For the text-containing cell, return its midpoint in [x, y] coordinate format. 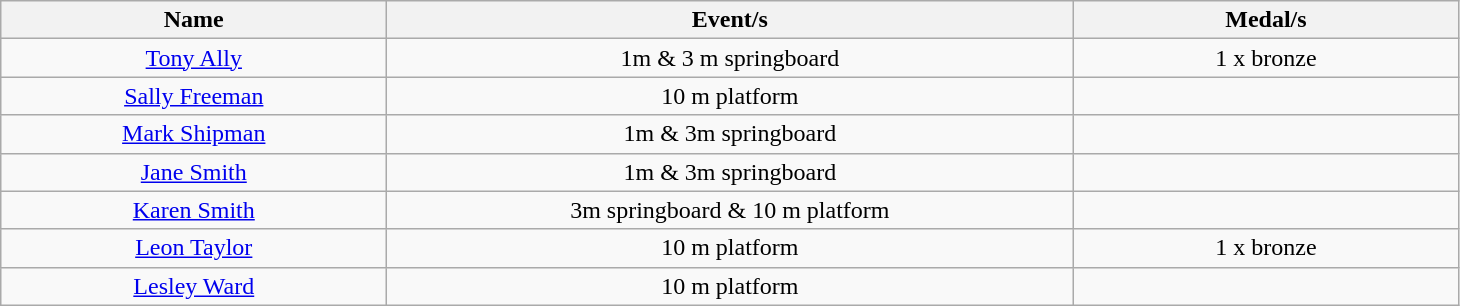
Tony Ally [194, 58]
Sally Freeman [194, 96]
Name [194, 20]
Event/s [730, 20]
1m & 3 m springboard [730, 58]
Mark Shipman [194, 134]
3m springboard & 10 m platform [730, 210]
Leon Taylor [194, 248]
Medal/s [1266, 20]
Lesley Ward [194, 286]
Jane Smith [194, 172]
Karen Smith [194, 210]
